Provide the (x, y) coordinate of the cell's center where the given text is located.  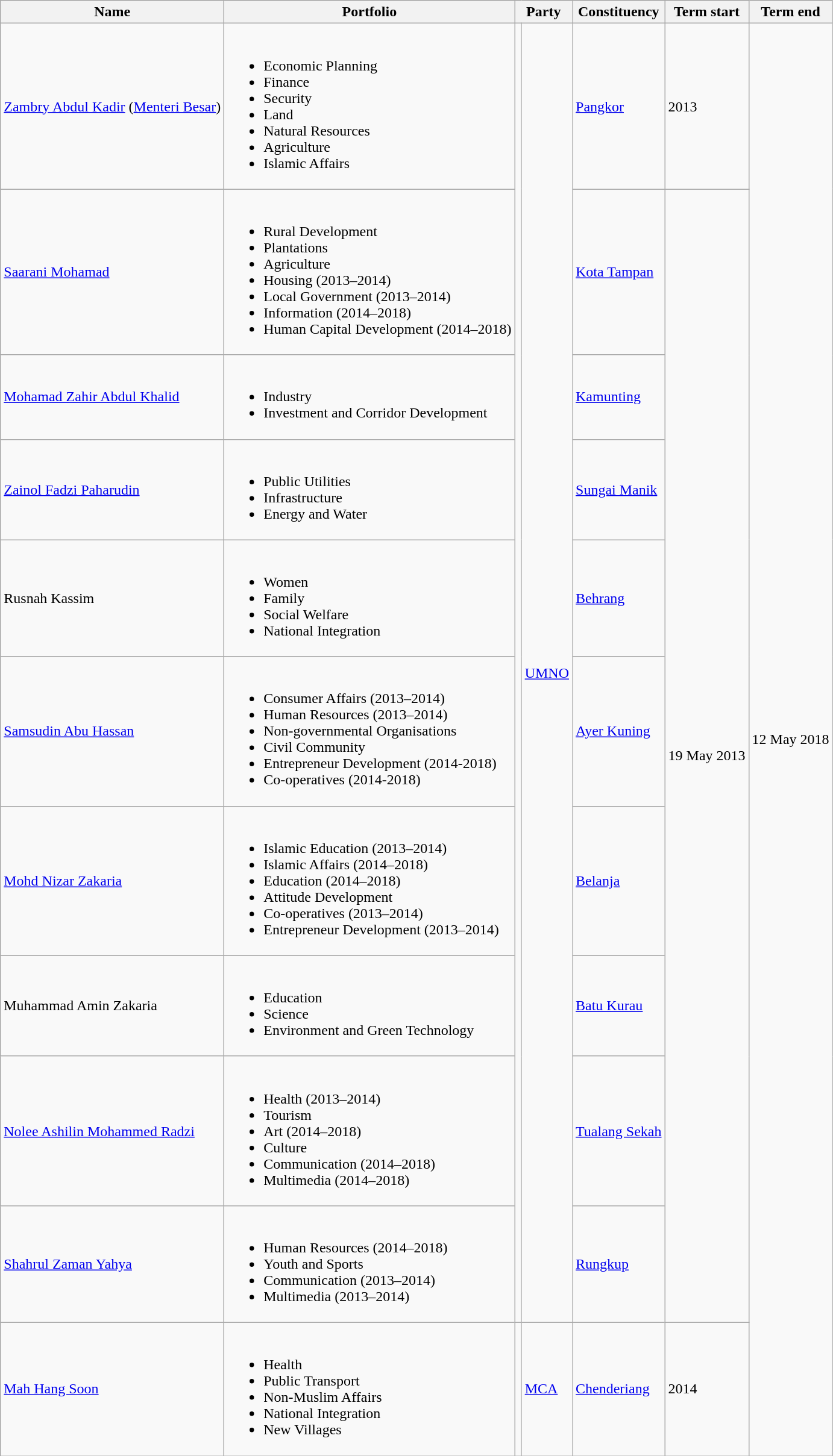
EducationScienceEnvironment and Green Technology (369, 1006)
WomenFamilySocial WelfareNational Integration (369, 598)
Mohd Nizar Zakaria (112, 881)
Mohamad Zahir Abdul Khalid (112, 397)
Mah Hang Soon (112, 1389)
Chenderiang (619, 1389)
Zambry Abdul Kadir (Menteri Besar) (112, 106)
Rusnah Kassim (112, 598)
Nolee Ashilin Mohammed Radzi (112, 1131)
Sungai Manik (619, 489)
Economic PlanningFinanceSecurityLandNatural ResourcesAgricultureIslamic Affairs (369, 106)
Saarani Mohamad (112, 272)
Shahrul Zaman Yahya (112, 1264)
Zainol Fadzi Paharudin (112, 489)
Tualang Sekah (619, 1131)
UMNO (547, 673)
MCA (547, 1389)
Constituency (619, 12)
Portfolio (369, 12)
Muhammad Amin Zakaria (112, 1006)
19 May 2013 (706, 756)
Health (2013–2014)TourismArt (2014–2018)CultureCommunication (2014–2018)Multimedia (2014–2018) (369, 1131)
Name (112, 12)
IndustryInvestment and Corridor Development (369, 397)
Kamunting (619, 397)
Term start (706, 12)
Pangkor (619, 106)
2014 (706, 1389)
Kota Tampan (619, 272)
Human Resources (2014–2018)Youth and SportsCommunication (2013–2014)Multimedia (2013–2014) (369, 1264)
Behrang (619, 598)
Public UtilitiesInfrastructureEnergy and Water (369, 489)
Batu Kurau (619, 1006)
Belanja (619, 881)
2013 (706, 106)
Party (544, 12)
HealthPublic TransportNon-Muslim AffairsNational IntegrationNew Villages (369, 1389)
Ayer Kuning (619, 731)
Rural DevelopmentPlantationsAgricultureHousing (2013–2014)Local Government (2013–2014)Information (2014–2018)Human Capital Development (2014–2018) (369, 272)
Samsudin Abu Hassan (112, 731)
Term end (791, 12)
12 May 2018 (791, 740)
Rungkup (619, 1264)
